Capture the cell that displays the provided text and extract its [X, Y] central coordinate. 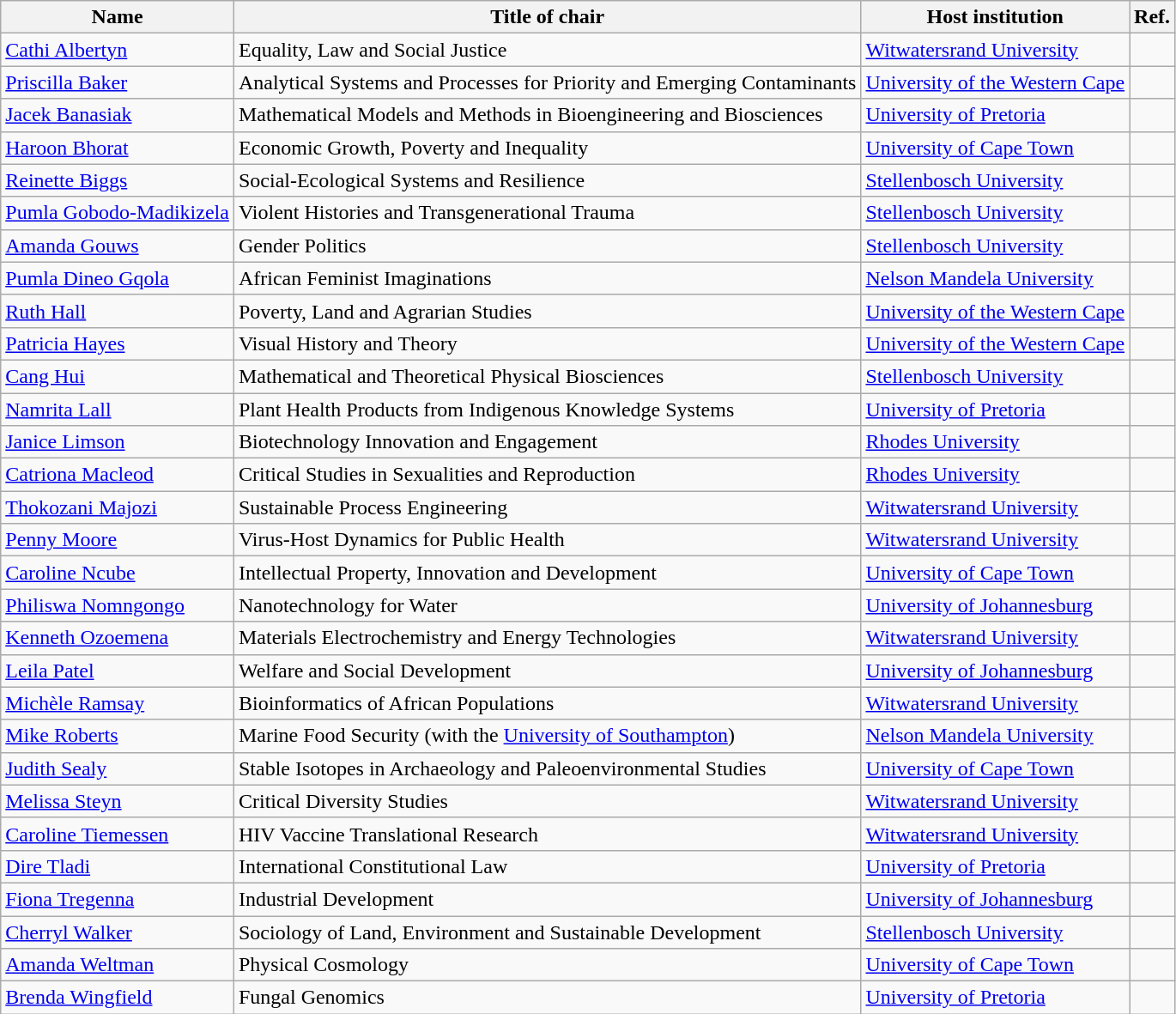
Reinette Biggs [118, 180]
Stable Isotopes in Archaeology and Paleoenvironmental Studies [548, 768]
Name [118, 17]
Mathematical and Theoretical Physical Biosciences [548, 376]
African Feminist Imaginations [548, 278]
Haroon Bhorat [118, 148]
Philiswa Nomngongo [118, 605]
Fungal Genomics [548, 998]
Intellectual Property, Innovation and Development [548, 573]
Economic Growth, Poverty and Inequality [548, 148]
Patricia Hayes [118, 343]
Title of chair [548, 17]
Biotechnology Innovation and Engagement [548, 442]
Leila Patel [118, 671]
Caroline Tiemessen [118, 834]
Violent Histories and Transgenerational Trauma [548, 213]
Pumla Gobodo-Madikizela [118, 213]
Janice Limson [118, 442]
HIV Vaccine Translational Research [548, 834]
Judith Sealy [118, 768]
Sociology of Land, Environment and Sustainable Development [548, 932]
Mathematical Models and Methods in Bioengineering and Biosciences [548, 115]
Catriona Macleod [118, 475]
Poverty, Land and Agrarian Studies [548, 311]
Ruth Hall [118, 311]
Visual History and Theory [548, 343]
Social-Ecological Systems and Resilience [548, 180]
Pumla Dineo Gqola [118, 278]
Mike Roberts [118, 736]
Cang Hui [118, 376]
Cherryl Walker [118, 932]
Critical Diversity Studies [548, 801]
Industrial Development [548, 899]
Marine Food Security (with the University of Southampton) [548, 736]
Fiona Tregenna [118, 899]
Plant Health Products from Indigenous Knowledge Systems [548, 410]
Nanotechnology for Water [548, 605]
Jacek Banasiak [118, 115]
Virus-Host Dynamics for Public Health [548, 540]
Amanda Gouws [118, 246]
Caroline Ncube [118, 573]
Physical Cosmology [548, 965]
Melissa Steyn [118, 801]
Namrita Lall [118, 410]
Materials Electrochemistry and Energy Technologies [548, 638]
Bioinformatics of African Populations [548, 703]
Gender Politics [548, 246]
Penny Moore [118, 540]
Sustainable Process Engineering [548, 507]
Equality, Law and Social Justice [548, 50]
Critical Studies in Sexualities and Reproduction [548, 475]
Priscilla Baker [118, 82]
Brenda Wingfield [118, 998]
Cathi Albertyn [118, 50]
Amanda Weltman [118, 965]
Kenneth Ozoemena [118, 638]
Host institution [996, 17]
Thokozani Majozi [118, 507]
Michèle Ramsay [118, 703]
Ref. [1152, 17]
Analytical Systems and Processes for Priority and Emerging Contaminants [548, 82]
Welfare and Social Development [548, 671]
International Constitutional Law [548, 866]
Dire Tladi [118, 866]
